Provide the [X, Y] coordinate of the cell's center where the given text is located.  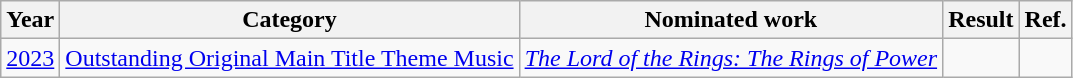
Ref. [1046, 20]
Year [30, 20]
Outstanding Original Main Title Theme Music [290, 58]
Result [981, 20]
Category [290, 20]
The Lord of the Rings: The Rings of Power [731, 58]
Nominated work [731, 20]
2023 [30, 58]
